Detect which cell encompasses the target text, then output its (x, y) center coordinate. 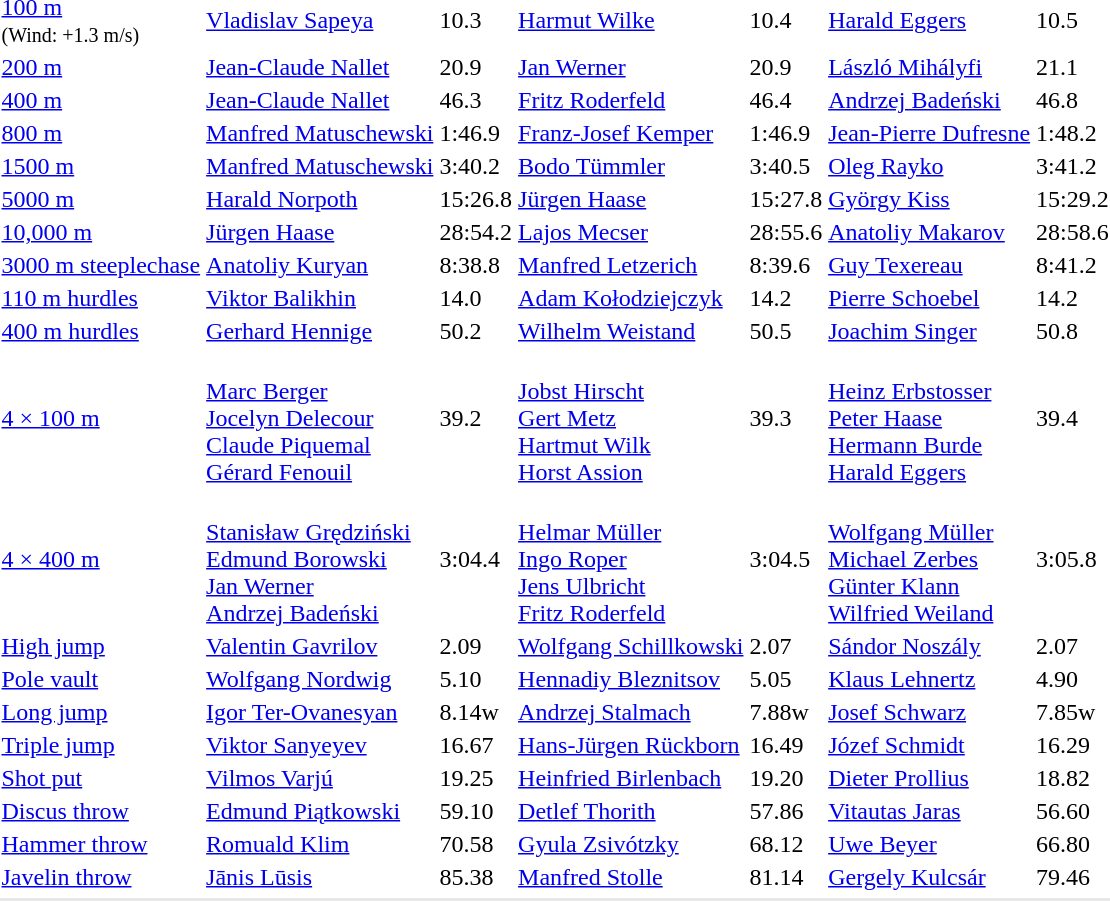
Joachim Singer (930, 331)
Manfred Letzerich (631, 265)
85.38 (476, 877)
3:40.2 (476, 166)
Viktor Balikhin (320, 298)
50.5 (786, 331)
19.25 (476, 778)
Shot put (101, 778)
15:26.8 (476, 199)
400 m (101, 100)
Wolfgang Nordwig (320, 679)
Stanisław GrędzińskiEdmund BorowskiJan WernerAndrzej Badeński (320, 559)
16.49 (786, 745)
Hammer throw (101, 844)
Triple jump (101, 745)
68.12 (786, 844)
Dieter Prollius (930, 778)
14.0 (476, 298)
Andrzej Stalmach (631, 712)
59.10 (476, 811)
57.86 (786, 811)
2.09 (476, 646)
Valentin Gavrilov (320, 646)
Jan Werner (631, 67)
Marc BergerJocelyn DelecourClaude PiquemalGérard Fenouil (320, 418)
7.88w (786, 712)
46.3 (476, 100)
10,000 m (101, 232)
Igor Ter-Ovanesyan (320, 712)
Vitautas Jaras (930, 811)
Gyula Zsivótzky (631, 844)
Viktor Sanyeyev (320, 745)
19.20 (786, 778)
Heinz ErbstosserPeter HaaseHermann BurdeHarald Eggers (930, 418)
Edmund Piątkowski (320, 811)
Anatoliy Kuryan (320, 265)
Pierre Schoebel (930, 298)
400 m hurdles (101, 331)
3:04.5 (786, 559)
Franz-Josef Kemper (631, 133)
2.07 (786, 646)
Discus throw (101, 811)
Adam Kołodziejczyk (631, 298)
Josef Schwarz (930, 712)
High jump (101, 646)
39.3 (786, 418)
Romuald Klim (320, 844)
50.2 (476, 331)
György Kiss (930, 199)
5.10 (476, 679)
Jobst HirschtGert MetzHartmut WilkHorst Assion (631, 418)
Jean-Pierre Dufresne (930, 133)
1500 m (101, 166)
3000 m steeplechase (101, 265)
Wilhelm Weistand (631, 331)
46.4 (786, 100)
Józef Schmidt (930, 745)
4 × 100 m (101, 418)
14.2 (786, 298)
Fritz Roderfeld (631, 100)
Vilmos Varjú (320, 778)
Long jump (101, 712)
Guy Texereau (930, 265)
Bodo Tümmler (631, 166)
3:40.5 (786, 166)
László Mihályfi (930, 67)
Uwe Beyer (930, 844)
Harald Norpoth (320, 199)
28:54.2 (476, 232)
3:04.4 (476, 559)
5000 m (101, 199)
Oleg Rayko (930, 166)
200 m (101, 67)
8.14w (476, 712)
Detlef Thorith (631, 811)
Wolfgang Schillkowski (631, 646)
39.2 (476, 418)
Andrzej Badeński (930, 100)
800 m (101, 133)
Helmar MüllerIngo RoperJens UlbrichtFritz Roderfeld (631, 559)
Hans-Jürgen Rückborn (631, 745)
81.14 (786, 877)
16.67 (476, 745)
28:55.6 (786, 232)
8:39.6 (786, 265)
Heinfried Birlenbach (631, 778)
Hennadiy Bleznitsov (631, 679)
Javelin throw (101, 877)
Sándor Noszály (930, 646)
8:38.8 (476, 265)
4 × 400 m (101, 559)
Klaus Lehnertz (930, 679)
Pole vault (101, 679)
15:27.8 (786, 199)
5.05 (786, 679)
Wolfgang MüllerMichael ZerbesGünter KlannWilfried Weiland (930, 559)
Gerhard Hennige (320, 331)
Manfred Stolle (631, 877)
70.58 (476, 844)
Jānis Lūsis (320, 877)
Anatoliy Makarov (930, 232)
110 m hurdles (101, 298)
Lajos Mecser (631, 232)
Gergely Kulcsár (930, 877)
